Output the [X, Y] coordinate of the center of the cell containing the given text.  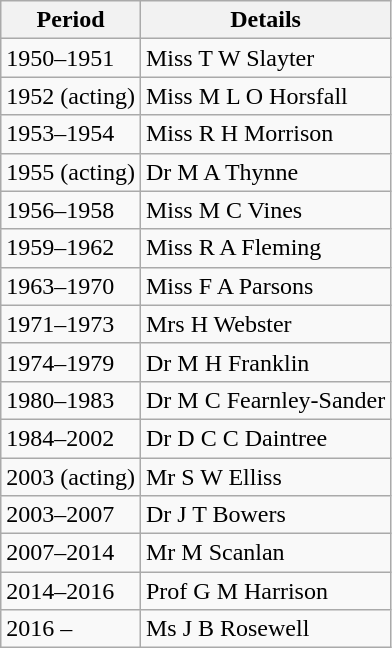
Dr M A Thynne [265, 172]
1950–1951 [71, 58]
1963–1970 [71, 286]
Miss R A Fleming [265, 248]
Dr M H Franklin [265, 362]
Dr M C Fearnley-Sander [265, 400]
Mr S W Elliss [265, 477]
Ms J B Rosewell [265, 629]
Miss M C Vines [265, 210]
1974–1979 [71, 362]
1955 (acting) [71, 172]
Prof G M Harrison [265, 591]
1956–1958 [71, 210]
Miss R H Morrison [265, 134]
Dr D C C Daintree [265, 438]
1980–1983 [71, 400]
Period [71, 20]
Miss T W Slayter [265, 58]
Mr M Scanlan [265, 553]
Mrs H Webster [265, 324]
2003–2007 [71, 515]
2014–2016 [71, 591]
1959–1962 [71, 248]
Miss M L O Horsfall [265, 96]
1971–1973 [71, 324]
1953–1954 [71, 134]
Miss F A Parsons [265, 286]
Dr J T Bowers [265, 515]
1984–2002 [71, 438]
Details [265, 20]
2016 – [71, 629]
2003 (acting) [71, 477]
1952 (acting) [71, 96]
2007–2014 [71, 553]
